Pinpoint the cell where the given text exists, returning its (x, y) midpoint coordinate. 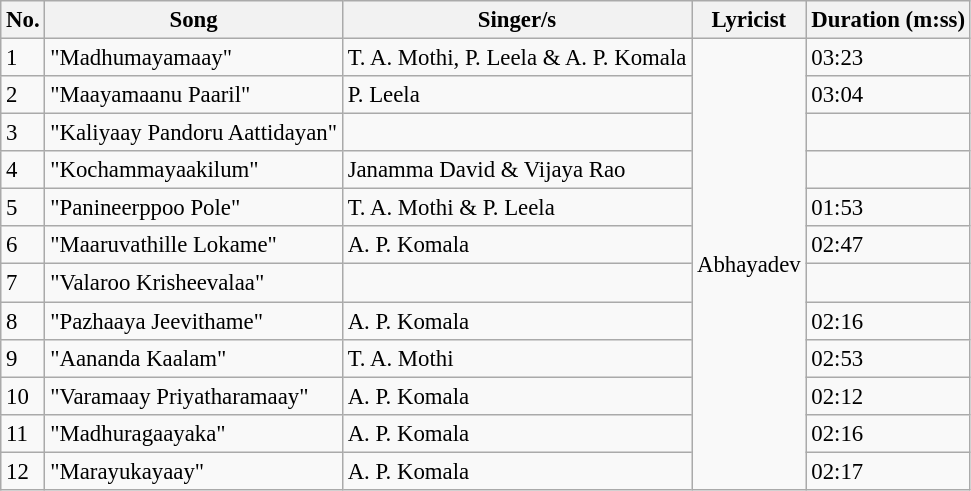
"Kochammayaakilum" (194, 170)
02:17 (888, 471)
"Marayukayaay" (194, 471)
"Madhumayamaay" (194, 58)
"Varamaay Priyatharamaay" (194, 396)
"Valaroo Krisheevalaa" (194, 283)
12 (23, 471)
"Panineerppoo Pole" (194, 208)
Song (194, 20)
11 (23, 433)
01:53 (888, 208)
T. A. Mothi & P. Leela (516, 208)
Abhayadev (749, 264)
T. A. Mothi (516, 358)
"Pazhaaya Jeevithame" (194, 321)
5 (23, 208)
"Kaliyaay Pandoru Aattidayan" (194, 133)
3 (23, 133)
02:53 (888, 358)
02:47 (888, 245)
2 (23, 95)
"Aananda Kaalam" (194, 358)
10 (23, 396)
T. A. Mothi, P. Leela & A. P. Komala (516, 58)
6 (23, 245)
"Madhuragaayaka" (194, 433)
4 (23, 170)
Singer/s (516, 20)
Lyricist (749, 20)
No. (23, 20)
02:12 (888, 396)
Janamma David & Vijaya Rao (516, 170)
03:04 (888, 95)
9 (23, 358)
1 (23, 58)
Duration (m:ss) (888, 20)
"Maayamaanu Paaril" (194, 95)
03:23 (888, 58)
8 (23, 321)
P. Leela (516, 95)
7 (23, 283)
"Maaruvathille Lokame" (194, 245)
